Identify which cell holds the provided text, then report its [X, Y] central coordinate. 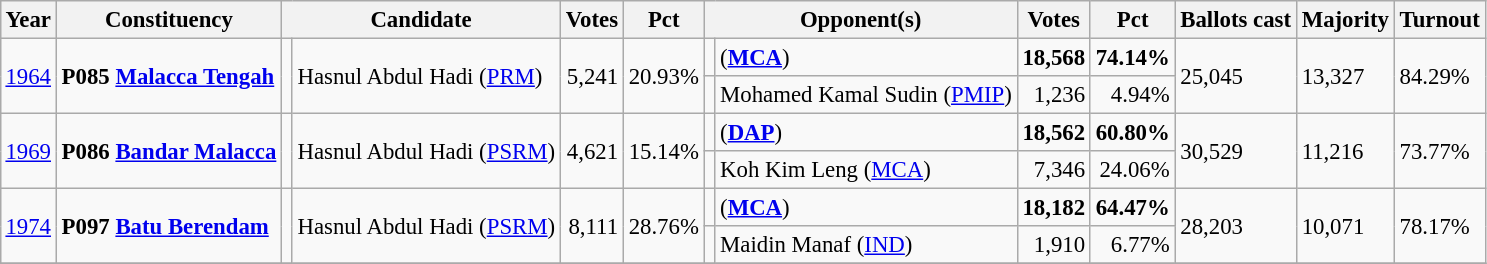
1,236 [1054, 95]
18,568 [1054, 57]
6.77% [1132, 245]
78.17% [1440, 226]
11,216 [1345, 152]
64.47% [1132, 208]
4.94% [1132, 95]
24.06% [1132, 170]
13,327 [1345, 76]
Turnout [1440, 20]
30,529 [1236, 152]
Opponent(s) [860, 20]
1964 [28, 76]
P085 Malacca Tengah [168, 76]
Constituency [168, 20]
Candidate [422, 20]
4,621 [592, 152]
Mohamed Kamal Sudin (PMIP) [866, 95]
25,045 [1236, 76]
10,071 [1345, 226]
5,241 [592, 76]
74.14% [1132, 57]
28,203 [1236, 226]
Year [28, 20]
20.93% [664, 76]
Maidin Manaf (IND) [866, 245]
84.29% [1440, 76]
1,910 [1054, 245]
(DAP) [866, 133]
P097 Batu Berendam [168, 226]
Koh Kim Leng (MCA) [866, 170]
18,182 [1054, 208]
Majority [1345, 20]
18,562 [1054, 133]
Hasnul Abdul Hadi (PRM) [426, 76]
60.80% [1132, 133]
8,111 [592, 226]
28.76% [664, 226]
1974 [28, 226]
P086 Bandar Malacca [168, 152]
15.14% [664, 152]
1969 [28, 152]
7,346 [1054, 170]
73.77% [1440, 152]
Ballots cast [1236, 20]
